Output the (X, Y) coordinate of the center of the cell containing the given text.  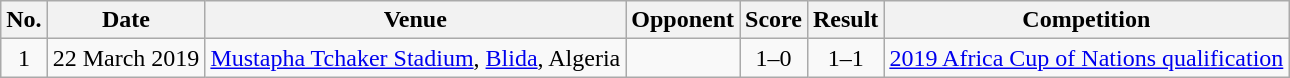
2019 Africa Cup of Nations qualification (1086, 58)
1–0 (774, 58)
Result (845, 20)
No. (24, 20)
1 (24, 58)
22 March 2019 (126, 58)
Opponent (683, 20)
Score (774, 20)
Date (126, 20)
Mustapha Tchaker Stadium, Blida, Algeria (416, 58)
Venue (416, 20)
Competition (1086, 20)
1–1 (845, 58)
